Search for the cell housing the specified text and yield its [x, y] center coordinate. 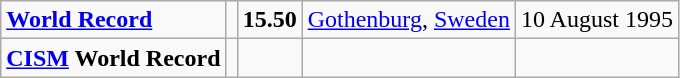
15.50 [270, 20]
World Record [114, 20]
Gothenburg, Sweden [408, 20]
10 August 1995 [596, 20]
CISM World Record [114, 58]
